Identify which cell holds the provided text, then report its [X, Y] central coordinate. 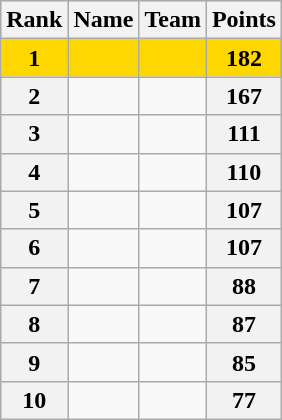
167 [244, 96]
Name [104, 20]
3 [34, 134]
111 [244, 134]
10 [34, 400]
8 [34, 324]
6 [34, 248]
5 [34, 210]
7 [34, 286]
Rank [34, 20]
2 [34, 96]
1 [34, 58]
4 [34, 172]
77 [244, 400]
87 [244, 324]
110 [244, 172]
9 [34, 362]
182 [244, 58]
85 [244, 362]
88 [244, 286]
Team [173, 20]
Points [244, 20]
